Find where the given text appears and provide that cell's center as (x, y) coordinate. 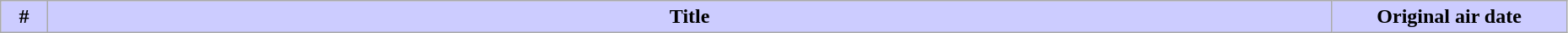
Title (689, 17)
# (24, 17)
Original air date (1449, 17)
